Scan for the cell matching the given text and deliver its (X, Y) coordinate at center. 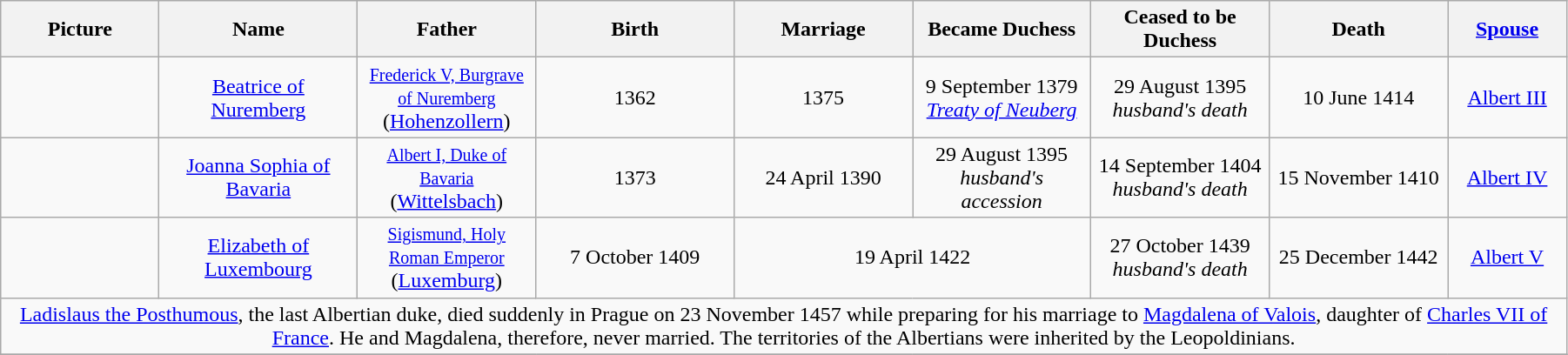
7 October 1409 (635, 258)
Picture (80, 30)
Joanna Sophia of Bavaria (258, 177)
Frederick V, Burgrave of Nuremberg(Hohenzollern) (447, 97)
Albert V (1507, 258)
29 August 1395husband's accession (1002, 177)
1373 (635, 177)
Albert III (1507, 97)
27 October 1439husband's death (1180, 258)
19 April 1422 (913, 258)
Father (447, 30)
Albert I, Duke of Bavaria(Wittelsbach) (447, 177)
Beatrice of Nuremberg (258, 97)
Death (1359, 30)
Ceased to be Duchess (1180, 30)
Became Duchess (1002, 30)
24 April 1390 (823, 177)
Marriage (823, 30)
10 June 1414 (1359, 97)
Sigismund, Holy Roman Emperor(Luxemburg) (447, 258)
14 September 1404husband's death (1180, 177)
1362 (635, 97)
1375 (823, 97)
Birth (635, 30)
Spouse (1507, 30)
Albert IV (1507, 177)
29 August 1395husband's death (1180, 97)
15 November 1410 (1359, 177)
9 September 1379Treaty of Neuberg (1002, 97)
Name (258, 30)
Elizabeth of Luxembourg (258, 258)
25 December 1442 (1359, 258)
